Find where the given text appears and provide that cell's center as [x, y] coordinate. 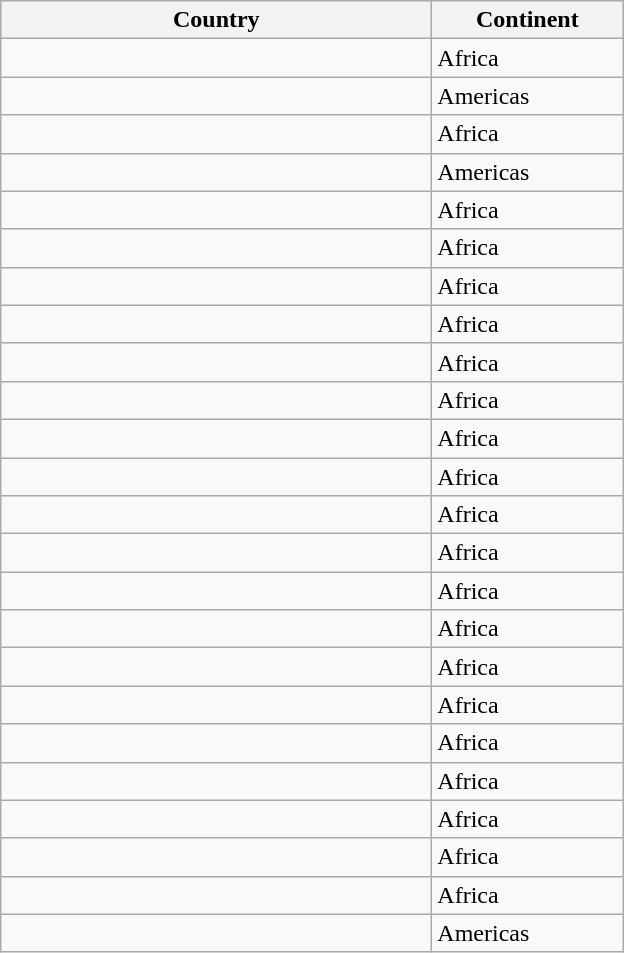
Country [216, 20]
Continent [528, 20]
